Locate the cell with the specified text and output its (X, Y) center coordinate. 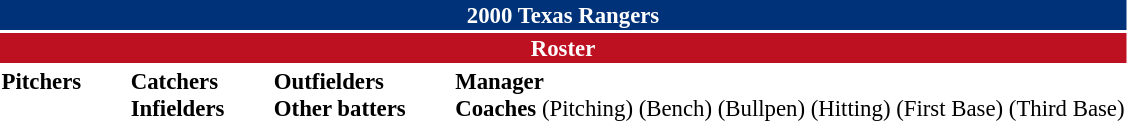
2000 Texas Rangers (563, 15)
Roster (563, 48)
